Return [x, y] of the center of cell containing provided text 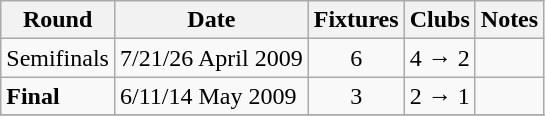
Semifinals [58, 58]
3 [356, 96]
7/21/26 April 2009 [211, 58]
Notes [509, 20]
Date [211, 20]
Fixtures [356, 20]
6/11/14 May 2009 [211, 96]
4 → 2 [440, 58]
6 [356, 58]
Round [58, 20]
Final [58, 96]
2 → 1 [440, 96]
Clubs [440, 20]
